Provide the (X, Y) coordinate of the cell's center where the given text is located.  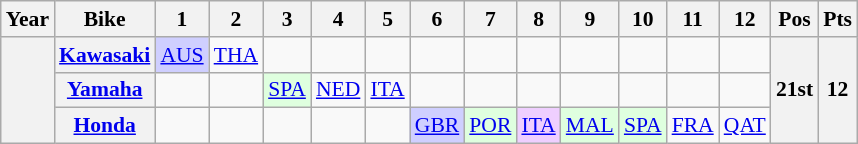
MAL (590, 126)
4 (338, 19)
11 (693, 19)
Yamaha (104, 90)
8 (538, 19)
5 (387, 19)
1 (182, 19)
Honda (104, 126)
7 (490, 19)
THA (236, 55)
21st (794, 90)
Year (28, 19)
10 (643, 19)
NED (338, 90)
Pos (794, 19)
Bike (104, 19)
QAT (745, 126)
POR (490, 126)
9 (590, 19)
6 (438, 19)
2 (236, 19)
Pts (838, 19)
GBR (438, 126)
Kawasaki (104, 55)
3 (287, 19)
FRA (693, 126)
AUS (182, 55)
